Return the [x, y] coordinate for the center point of the cell that contains the specified text.  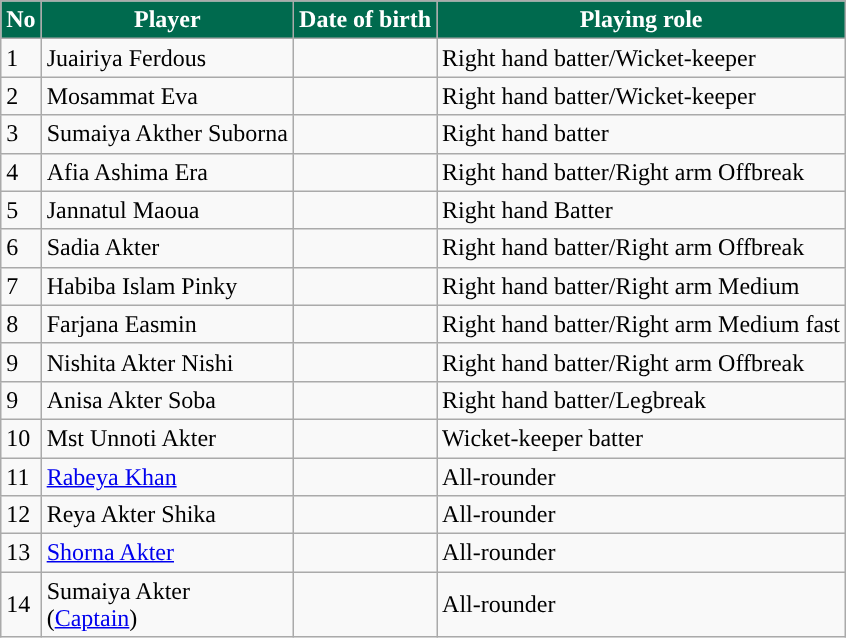
2 [21, 96]
5 [21, 210]
Sumaiya Akther Suborna [167, 134]
Sadia Akter [167, 248]
Wicket-keeper batter [642, 438]
No [21, 20]
Afia Ashima Era [167, 172]
Rabeya Khan [167, 477]
Shorna Akter [167, 553]
Right hand batter/Legbreak [642, 400]
12 [21, 515]
Mst Unnoti Akter [167, 438]
Playing role [642, 20]
Date of birth [366, 20]
1 [21, 58]
11 [21, 477]
Sumaiya Akter(Captain) [167, 604]
14 [21, 604]
4 [21, 172]
Habiba Islam Pinky [167, 286]
3 [21, 134]
Right hand batter [642, 134]
Farjana Easmin [167, 324]
8 [21, 324]
Nishita Akter Nishi [167, 362]
Mosammat Eva [167, 96]
Right hand batter/Right arm Medium fast [642, 324]
Player [167, 20]
6 [21, 248]
Jannatul Maoua [167, 210]
7 [21, 286]
10 [21, 438]
Anisa Akter Soba [167, 400]
Right hand batter/Right arm Medium [642, 286]
13 [21, 553]
Right hand Batter [642, 210]
Juairiya Ferdous [167, 58]
Reya Akter Shika [167, 515]
